From the cell containing the given text, extract its center point as [X, Y] coordinate. 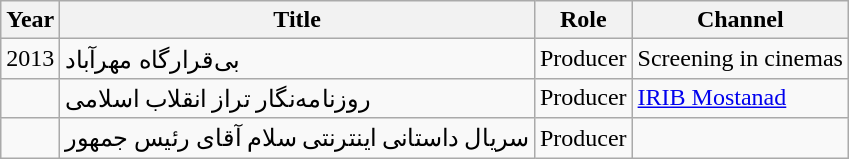
روزنامه‌نگار تراز انقلاب اسلامی [298, 98]
Year [30, 20]
Title [298, 20]
Channel [740, 20]
Role [583, 20]
2013 [30, 59]
سریال داستانی اینترنتی سلام آقای رئیس جمهور [298, 138]
Screening in cinemas [740, 59]
IRIB Mostanad [740, 98]
بی‌قرارگاه مهرآباد [298, 59]
